Determine the [X, Y] coordinate at the center of the cell enclosing the given text.  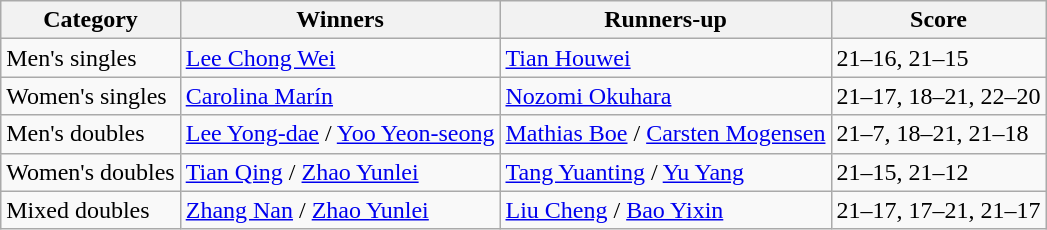
Lee Chong Wei [340, 58]
Men's doubles [90, 134]
Men's singles [90, 58]
Zhang Nan / Zhao Yunlei [340, 210]
Mixed doubles [90, 210]
Category [90, 20]
Nozomi Okuhara [666, 96]
Women's singles [90, 96]
21–17, 18–21, 22–20 [938, 96]
Tian Qing / Zhao Yunlei [340, 172]
21–16, 21–15 [938, 58]
Tian Houwei [666, 58]
Lee Yong-dae / Yoo Yeon-seong [340, 134]
Carolina Marín [340, 96]
Liu Cheng / Bao Yixin [666, 210]
21–15, 21–12 [938, 172]
21–7, 18–21, 21–18 [938, 134]
Women's doubles [90, 172]
Winners [340, 20]
Score [938, 20]
Runners-up [666, 20]
Tang Yuanting / Yu Yang [666, 172]
Mathias Boe / Carsten Mogensen [666, 134]
21–17, 17–21, 21–17 [938, 210]
